From the cell containing the given text, extract its center point as [x, y] coordinate. 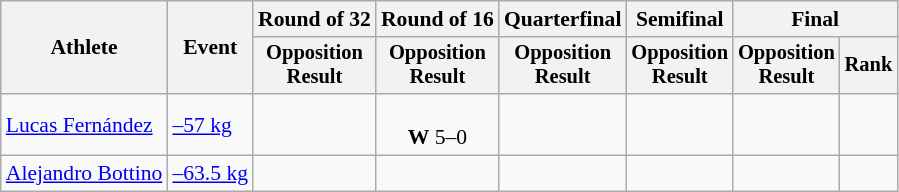
W 5–0 [438, 124]
–57 kg [210, 124]
Round of 32 [314, 19]
Semifinal [680, 19]
Quarterfinal [563, 19]
Event [210, 48]
Athlete [84, 48]
Alejandro Bottino [84, 174]
Lucas Fernández [84, 124]
–63.5 kg [210, 174]
Rank [869, 66]
Round of 16 [438, 19]
Final [815, 19]
